Search for the cell housing the specified text and yield its [X, Y] center coordinate. 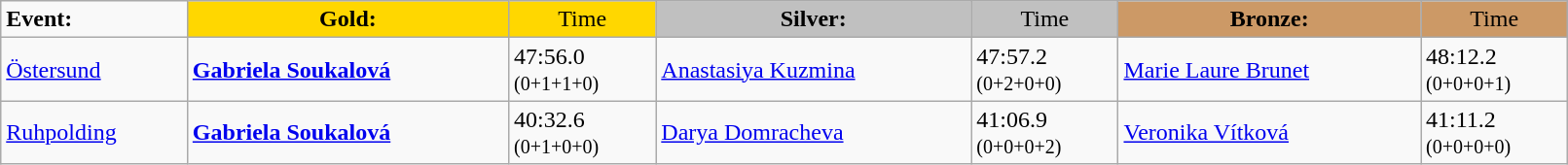
Veronika Vítková [1269, 132]
Ruhpolding [94, 132]
40:32.6(0+1+0+0) [582, 132]
Darya Domracheva [814, 132]
47:56.0(0+1+1+0) [582, 70]
Bronze: [1269, 19]
Marie Laure Brunet [1269, 70]
Östersund [94, 70]
47:57.2(0+2+0+0) [1045, 70]
48:12.2(0+0+0+1) [1495, 70]
41:06.9(0+0+0+2) [1045, 132]
Anastasiya Kuzmina [814, 70]
41:11.2(0+0+0+0) [1495, 132]
Gold: [347, 19]
Silver: [814, 19]
Event: [94, 19]
